Search for the cell housing the specified text and yield its (X, Y) center coordinate. 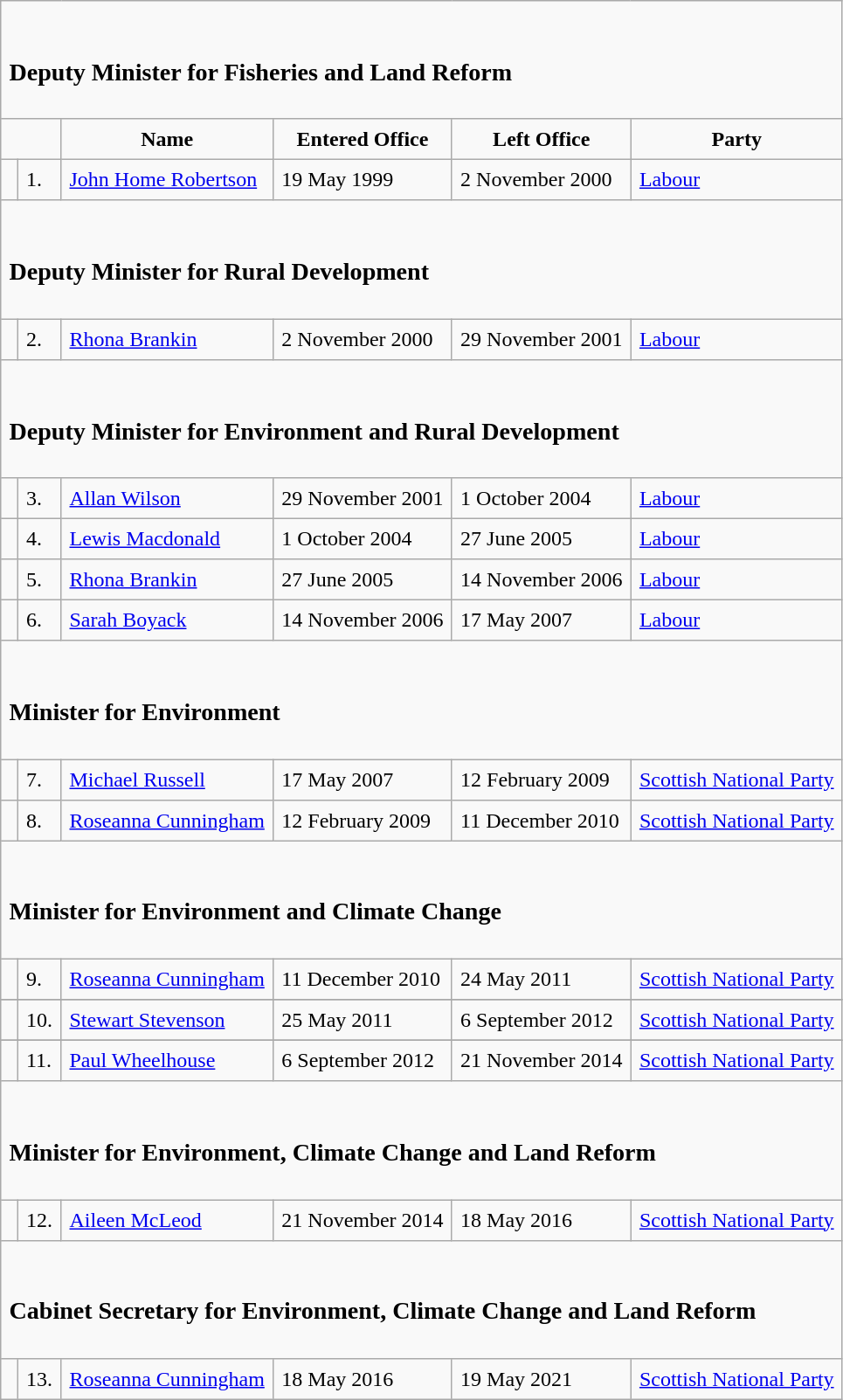
Aileen McLeod (168, 1220)
11. (39, 1061)
Stewart Stevenson (168, 1020)
Left Office (542, 139)
Minister for Environment (422, 700)
6. (39, 620)
Allan Wilson (168, 498)
19 May 1999 (363, 180)
Sarah Boyack (168, 620)
Deputy Minister for Environment and Rural Development (422, 419)
4. (39, 539)
7. (39, 780)
Cabinet Secretary for Environment, Climate Change and Land Reform (422, 1300)
Name (168, 139)
5. (39, 579)
Minister for Environment, Climate Change and Land Reform (422, 1140)
3. (39, 498)
Minister for Environment and Climate Change (422, 900)
Entered Office (363, 139)
Deputy Minister for Fisheries and Land Reform (422, 60)
9. (39, 980)
Paul Wheelhouse (168, 1061)
Deputy Minister for Rural Development (422, 260)
1. (39, 180)
10. (39, 1020)
Lewis Macdonald (168, 539)
25 May 2011 (363, 1020)
19 May 2021 (542, 1379)
8. (39, 820)
2. (39, 339)
John Home Robertson (168, 180)
24 May 2011 (542, 980)
Party (736, 139)
12. (39, 1220)
Michael Russell (168, 780)
13. (39, 1379)
